Search for the cell housing the specified text and yield its [x, y] center coordinate. 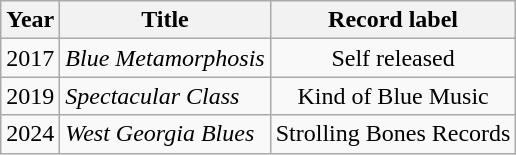
Record label [393, 20]
Strolling Bones Records [393, 134]
West Georgia Blues [165, 134]
Blue Metamorphosis [165, 58]
2017 [30, 58]
Title [165, 20]
Self released [393, 58]
Kind of Blue Music [393, 96]
2024 [30, 134]
2019 [30, 96]
Spectacular Class [165, 96]
Year [30, 20]
